Pinpoint the cell where the given text exists, returning its [X, Y] midpoint coordinate. 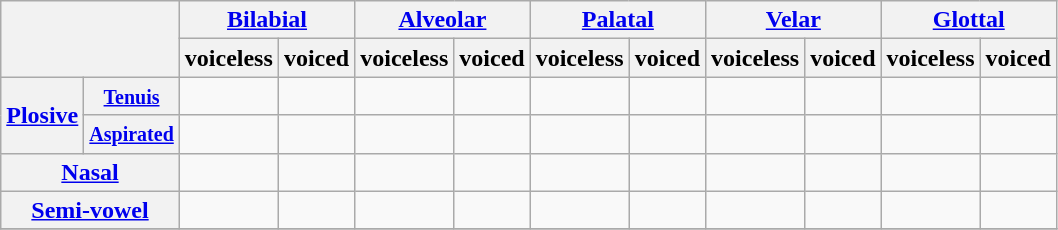
Bilabial [266, 20]
Palatal [618, 20]
Tenuis [132, 96]
Aspirated [132, 134]
Plosive [42, 115]
Semi-vowel [90, 210]
Alveolar [442, 20]
Nasal [90, 172]
Glottal [968, 20]
Velar [794, 20]
